Output the (x, y) coordinate of the center of the cell containing the given text.  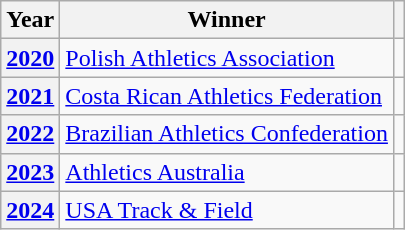
2023 (30, 172)
2022 (30, 134)
Year (30, 20)
2021 (30, 96)
Brazilian Athletics Confederation (227, 134)
Winner (227, 20)
USA Track & Field (227, 210)
Athletics Australia (227, 172)
Polish Athletics Association (227, 58)
2024 (30, 210)
2020 (30, 58)
Costa Rican Athletics Federation (227, 96)
